Output the (X, Y) coordinate of the center of the cell containing the given text.  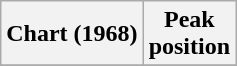
Chart (1968) (72, 34)
Peakposition (189, 34)
